Output the [x, y] coordinate of the center of the cell containing the given text.  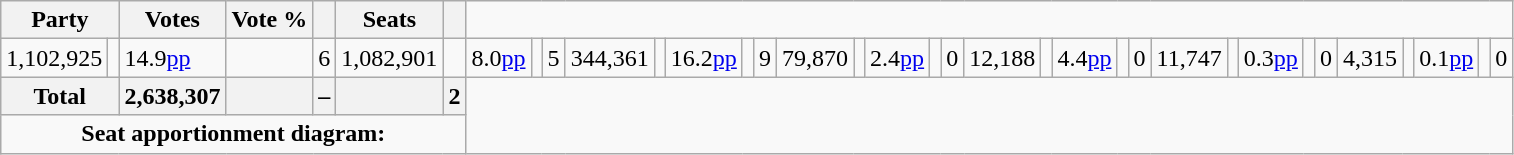
Seat apportionment diagram: [234, 134]
14.9pp [172, 58]
Party [60, 20]
2 [454, 96]
Votes [172, 20]
0.3pp [1270, 58]
0.1pp [1446, 58]
11,747 [1189, 58]
12,188 [1002, 58]
Total [60, 96]
2.4pp [898, 58]
1,082,901 [390, 58]
8.0pp [498, 58]
Seats [390, 20]
5 [554, 58]
Vote % [270, 20]
9 [764, 58]
– [324, 96]
6 [324, 58]
1,102,925 [54, 58]
344,361 [610, 58]
4.4pp [1084, 58]
2,638,307 [172, 96]
79,870 [814, 58]
4,315 [1370, 58]
16.2pp [704, 58]
